Pinpoint the cell where the given text exists, returning its [X, Y] midpoint coordinate. 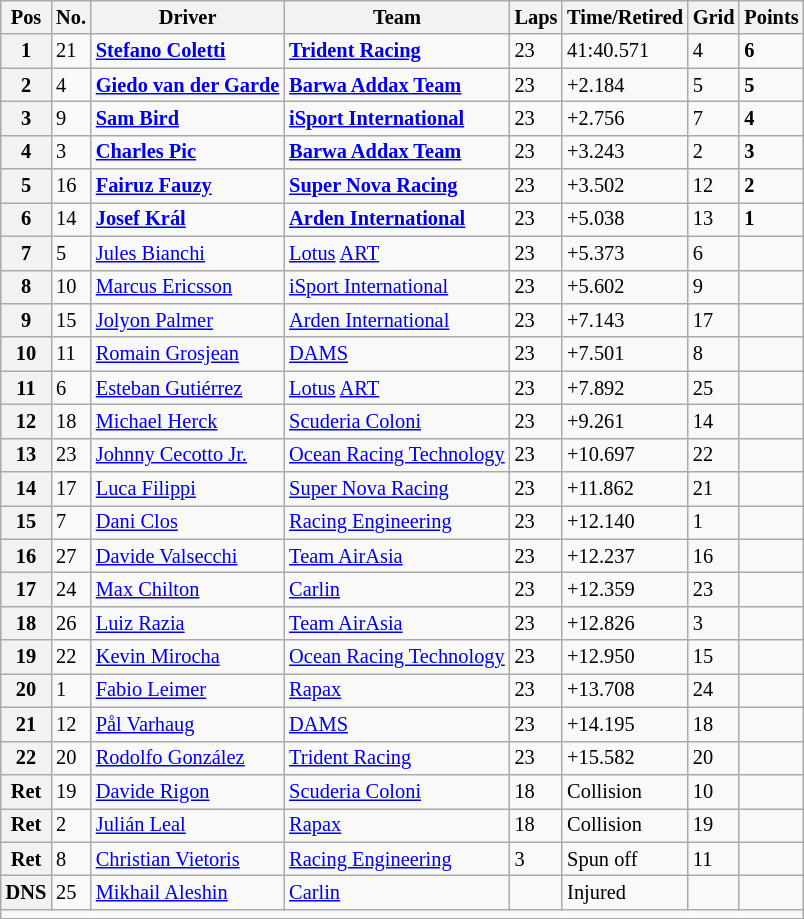
+2.756 [625, 118]
Jolyon Palmer [188, 320]
+5.373 [625, 253]
+9.261 [625, 421]
27 [71, 556]
Fairuz Fauzy [188, 186]
+3.243 [625, 152]
Pål Varhaug [188, 724]
No. [71, 17]
+7.892 [625, 388]
Team [396, 17]
+15.582 [625, 758]
+12.237 [625, 556]
Luca Filippi [188, 489]
Jules Bianchi [188, 253]
Stefano Coletti [188, 51]
Luiz Razia [188, 623]
Romain Grosjean [188, 354]
41:40.571 [625, 51]
Christian Vietoris [188, 859]
Charles Pic [188, 152]
Injured [625, 892]
+5.038 [625, 219]
+5.602 [625, 287]
+3.502 [625, 186]
Johnny Cecotto Jr. [188, 455]
Sam Bird [188, 118]
+12.826 [625, 623]
+12.950 [625, 657]
Josef Král [188, 219]
Points [771, 17]
Grid [714, 17]
Mikhail Aleshin [188, 892]
+7.501 [625, 354]
Marcus Ericsson [188, 287]
Kevin Mirocha [188, 657]
26 [71, 623]
+11.862 [625, 489]
+12.140 [625, 522]
+10.697 [625, 455]
+14.195 [625, 724]
+13.708 [625, 690]
Dani Clos [188, 522]
Laps [536, 17]
DNS [26, 892]
Rodolfo González [188, 758]
+2.184 [625, 85]
Fabio Leimer [188, 690]
Michael Herck [188, 421]
Esteban Gutiérrez [188, 388]
Davide Rigon [188, 791]
Time/Retired [625, 17]
Max Chilton [188, 589]
Julián Leal [188, 825]
Driver [188, 17]
Pos [26, 17]
Giedo van der Garde [188, 85]
+12.359 [625, 589]
Davide Valsecchi [188, 556]
+7.143 [625, 320]
Spun off [625, 859]
